Return [x, y] of the center of cell containing provided text 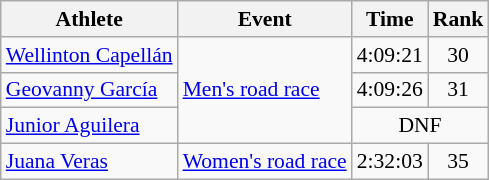
Junior Aguilera [90, 126]
30 [458, 55]
Women's road race [265, 162]
Wellinton Capellán [90, 55]
Event [265, 19]
Time [390, 19]
Geovanny García [90, 90]
DNF [420, 126]
Men's road race [265, 90]
Athlete [90, 19]
35 [458, 162]
Rank [458, 19]
4:09:26 [390, 90]
2:32:03 [390, 162]
31 [458, 90]
Juana Veras [90, 162]
4:09:21 [390, 55]
